Scan for the cell matching the given text and deliver its [x, y] coordinate at center. 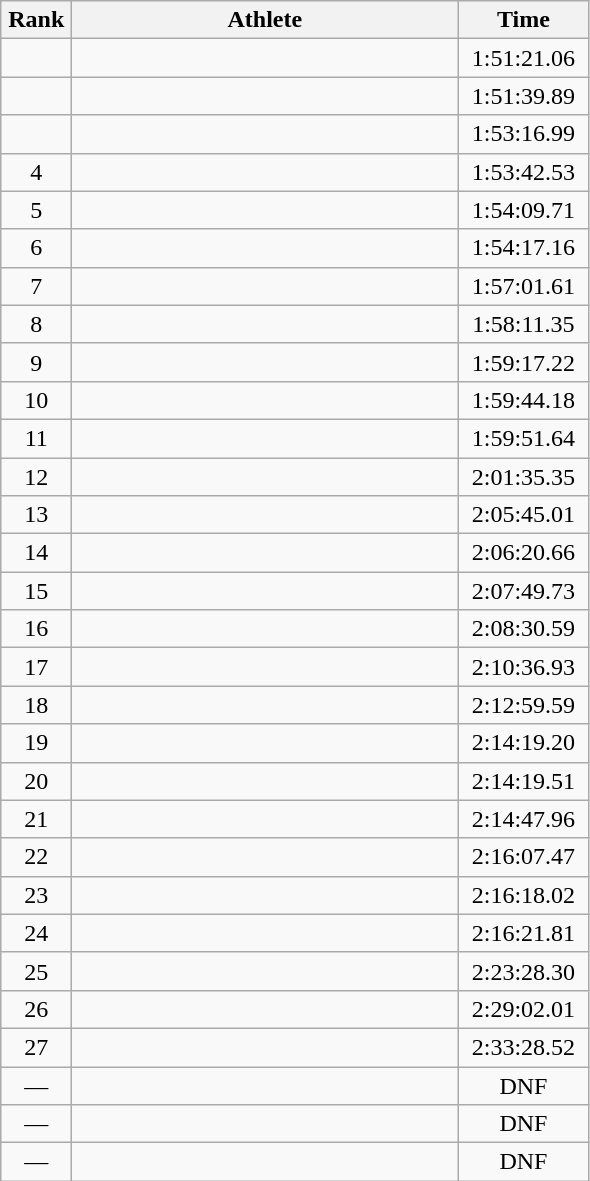
1:54:17.16 [524, 248]
Rank [36, 20]
2:23:28.30 [524, 971]
1:59:44.18 [524, 400]
2:14:19.20 [524, 743]
11 [36, 438]
4 [36, 172]
2:16:21.81 [524, 933]
1:51:39.89 [524, 96]
24 [36, 933]
5 [36, 210]
17 [36, 667]
2:14:47.96 [524, 819]
18 [36, 705]
1:59:17.22 [524, 362]
26 [36, 1009]
25 [36, 971]
1:54:09.71 [524, 210]
2:10:36.93 [524, 667]
2:16:18.02 [524, 895]
19 [36, 743]
7 [36, 286]
1:58:11.35 [524, 324]
6 [36, 248]
8 [36, 324]
10 [36, 400]
2:07:49.73 [524, 591]
1:53:16.99 [524, 134]
22 [36, 857]
2:01:35.35 [524, 477]
13 [36, 515]
9 [36, 362]
23 [36, 895]
21 [36, 819]
Athlete [265, 20]
2:16:07.47 [524, 857]
2:05:45.01 [524, 515]
2:06:20.66 [524, 553]
2:12:59.59 [524, 705]
1:59:51.64 [524, 438]
16 [36, 629]
20 [36, 781]
2:33:28.52 [524, 1047]
15 [36, 591]
2:08:30.59 [524, 629]
Time [524, 20]
1:53:42.53 [524, 172]
14 [36, 553]
2:14:19.51 [524, 781]
1:57:01.61 [524, 286]
1:51:21.06 [524, 58]
2:29:02.01 [524, 1009]
27 [36, 1047]
12 [36, 477]
